Provide the (X, Y) coordinate of the cell's center where the given text is located.  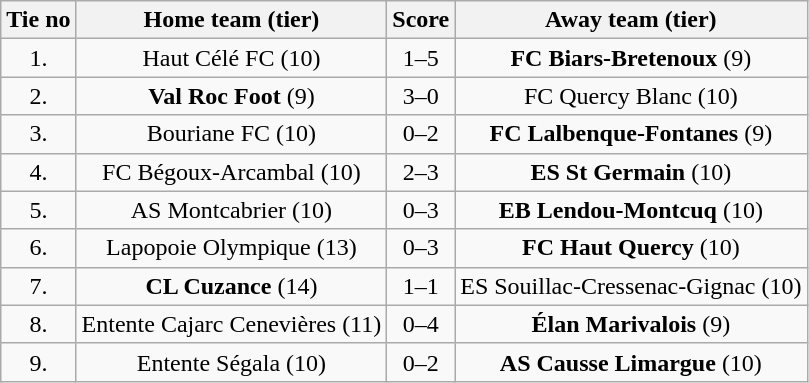
8. (38, 324)
FC Bégoux-Arcambal (10) (232, 172)
ES St Germain (10) (631, 172)
Score (421, 20)
6. (38, 248)
FC Biars-Bretenoux (9) (631, 58)
Entente Cajarc Cenevières (11) (232, 324)
Val Roc Foot (9) (232, 96)
FC Quercy Blanc (10) (631, 96)
Bouriane FC (10) (232, 134)
1–1 (421, 286)
FC Haut Quercy (10) (631, 248)
9. (38, 362)
Haut Célé FC (10) (232, 58)
EB Lendou-Montcuq (10) (631, 210)
4. (38, 172)
AS Montcabrier (10) (232, 210)
Away team (tier) (631, 20)
AS Causse Limargue (10) (631, 362)
Élan Marivalois (9) (631, 324)
3–0 (421, 96)
Lapopoie Olympique (13) (232, 248)
Home team (tier) (232, 20)
FC Lalbenque-Fontanes (9) (631, 134)
5. (38, 210)
CL Cuzance (14) (232, 286)
2–3 (421, 172)
1–5 (421, 58)
Tie no (38, 20)
Entente Ségala (10) (232, 362)
ES Souillac-Cressenac-Gignac (10) (631, 286)
1. (38, 58)
2. (38, 96)
0–4 (421, 324)
3. (38, 134)
7. (38, 286)
